Pinpoint the cell where the given text exists, returning its (X, Y) midpoint coordinate. 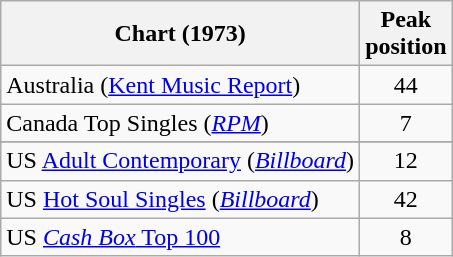
Peakposition (406, 34)
US Hot Soul Singles (Billboard) (180, 199)
Canada Top Singles (RPM) (180, 123)
Australia (Kent Music Report) (180, 85)
US Cash Box Top 100 (180, 237)
7 (406, 123)
8 (406, 237)
US Adult Contemporary (Billboard) (180, 161)
42 (406, 199)
Chart (1973) (180, 34)
44 (406, 85)
12 (406, 161)
